Return [x, y] of the center of cell containing provided text 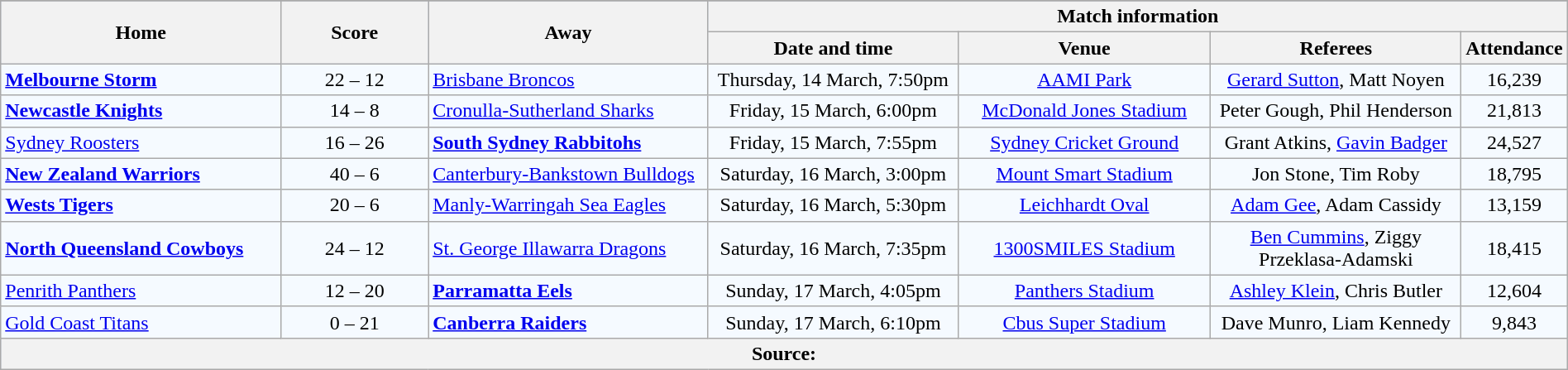
Source: [784, 353]
Manly-Warringah Sea Eagles [569, 205]
Jon Stone, Tim Roby [1336, 174]
South Sydney Rabbitohs [569, 142]
Ashley Klein, Chris Butler [1336, 291]
Saturday, 16 March, 5:30pm [833, 205]
13,159 [1514, 205]
20 – 6 [355, 205]
St. George Illawarra Dragons [569, 248]
Referees [1336, 48]
Panthers Stadium [1084, 291]
Cronulla-Sutherland Sharks [569, 111]
Canterbury-Bankstown Bulldogs [569, 174]
Attendance [1514, 48]
Wests Tigers [141, 205]
Friday, 15 March, 7:55pm [833, 142]
Cbus Super Stadium [1084, 322]
9,843 [1514, 322]
AAMI Park [1084, 79]
McDonald Jones Stadium [1084, 111]
Sydney Roosters [141, 142]
Mount Smart Stadium [1084, 174]
Peter Gough, Phil Henderson [1336, 111]
Leichhardt Oval [1084, 205]
21,813 [1514, 111]
Adam Gee, Adam Cassidy [1336, 205]
Thursday, 14 March, 7:50pm [833, 79]
Friday, 15 March, 6:00pm [833, 111]
Newcastle Knights [141, 111]
Sydney Cricket Ground [1084, 142]
Parramatta Eels [569, 291]
Penrith Panthers [141, 291]
Away [569, 32]
Sunday, 17 March, 4:05pm [833, 291]
Match information [1138, 17]
24 – 12 [355, 248]
1300SMILES Stadium [1084, 248]
16,239 [1514, 79]
12,604 [1514, 291]
North Queensland Cowboys [141, 248]
18,795 [1514, 174]
Canberra Raiders [569, 322]
Sunday, 17 March, 6:10pm [833, 322]
Saturday, 16 March, 7:35pm [833, 248]
16 – 26 [355, 142]
Date and time [833, 48]
14 – 8 [355, 111]
40 – 6 [355, 174]
18,415 [1514, 248]
22 – 12 [355, 79]
Gerard Sutton, Matt Noyen [1336, 79]
Ben Cummins, Ziggy Przeklasa-Adamski [1336, 248]
Melbourne Storm [141, 79]
Venue [1084, 48]
Score [355, 32]
Dave Munro, Liam Kennedy [1336, 322]
Home [141, 32]
Brisbane Broncos [569, 79]
New Zealand Warriors [141, 174]
24,527 [1514, 142]
Gold Coast Titans [141, 322]
Grant Atkins, Gavin Badger [1336, 142]
12 – 20 [355, 291]
Saturday, 16 March, 3:00pm [833, 174]
0 – 21 [355, 322]
